Identify which cell holds the provided text, then report its [x, y] central coordinate. 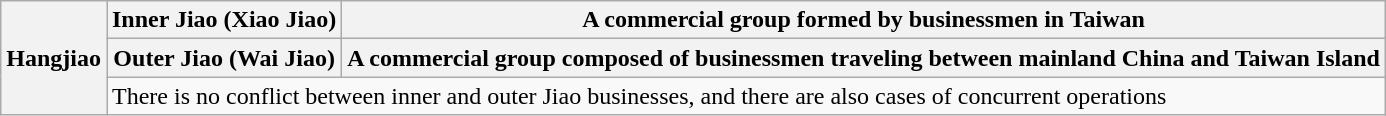
Inner Jiao (Xiao Jiao) [224, 20]
Hangjiao [54, 58]
A commercial group formed by businessmen in Taiwan [864, 20]
A commercial group composed of businessmen traveling between mainland China and Taiwan Island [864, 58]
Outer Jiao (Wai Jiao) [224, 58]
There is no conflict between inner and outer Jiao businesses, and there are also cases of concurrent operations [746, 96]
